Identify which cell holds the provided text, then report its (X, Y) central coordinate. 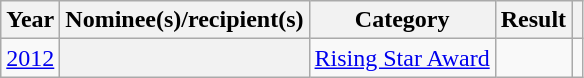
Rising Star Award (402, 58)
Nominee(s)/recipient(s) (184, 20)
Result (533, 20)
Category (402, 20)
2012 (30, 58)
Year (30, 20)
